Identify which cell holds the provided text, then report its (X, Y) central coordinate. 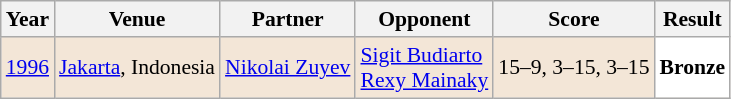
Jakarta, Indonesia (137, 68)
Sigit Budiarto Rexy Mainaky (424, 68)
Score (574, 19)
Bronze (693, 68)
Result (693, 19)
Partner (288, 19)
Venue (137, 19)
1996 (28, 68)
Nikolai Zuyev (288, 68)
15–9, 3–15, 3–15 (574, 68)
Year (28, 19)
Opponent (424, 19)
